Extract the (X, Y) coordinate from the center of the cell holding the provided text.  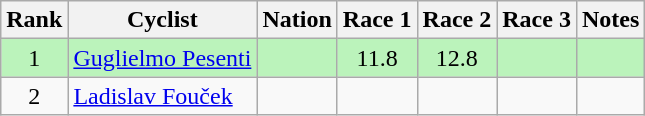
2 (34, 96)
Rank (34, 20)
Cyclist (162, 20)
Race 2 (457, 20)
Race 3 (537, 20)
12.8 (457, 58)
Nation (297, 20)
Ladislav Fouček (162, 96)
11.8 (377, 58)
Race 1 (377, 20)
1 (34, 58)
Guglielmo Pesenti (162, 58)
Notes (610, 20)
